Return the (X, Y) coordinate for the center point of the cell that contains the specified text.  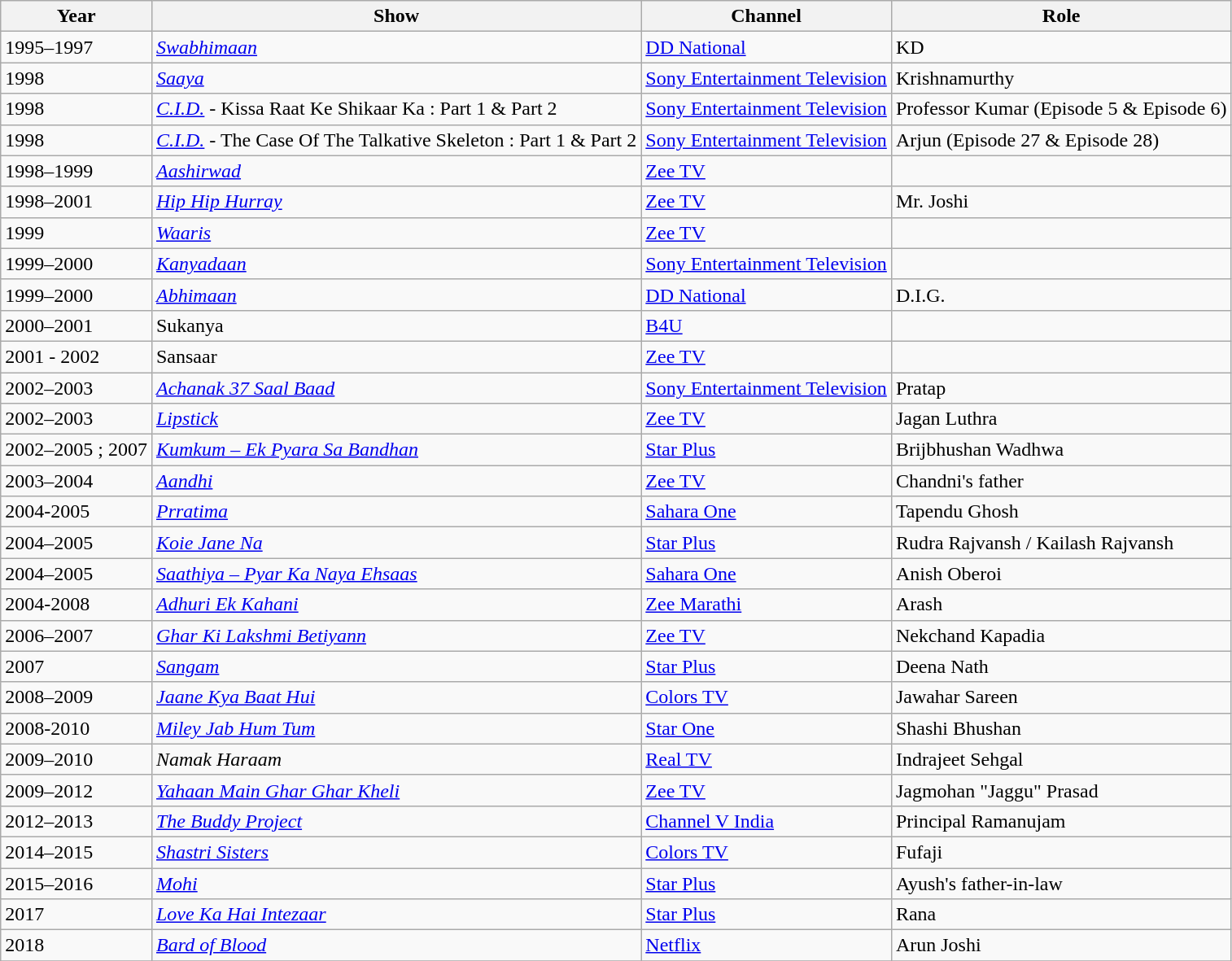
Jawahar Sareen (1061, 697)
Mohi (395, 883)
Love Ka Hai Intezaar (395, 915)
Tapendu Ghosh (1061, 512)
B4U (767, 325)
Shashi Bhushan (1061, 728)
Abhimaan (395, 295)
Namak Haraam (395, 759)
Kanyadaan (395, 264)
Saathiya – Pyar Ka Naya Ehsaas (395, 574)
2009–2010 (76, 759)
Jagmohan "Jaggu" Prasad (1061, 790)
Year (76, 16)
Star One (767, 728)
Saaya (395, 78)
Rana (1061, 915)
2008-2010 (76, 728)
Role (1061, 16)
Kumkum – Ek Pyara Sa Bandhan (395, 450)
Pratap (1061, 388)
Show (395, 16)
2003–2004 (76, 481)
Ayush's father-in-law (1061, 883)
Jagan Luthra (1061, 419)
Arash (1061, 605)
2015–2016 (76, 883)
Sansaar (395, 356)
Shastri Sisters (395, 852)
1998–1999 (76, 171)
1995–1997 (76, 47)
Channel V India (767, 821)
C.I.D. - Kissa Raat Ke Shikaar Ka : Part 1 & Part 2 (395, 109)
Arun Joshi (1061, 946)
Indrajeet Sehgal (1061, 759)
Sangam (395, 666)
Swabhimaan (395, 47)
Real TV (767, 759)
Rudra Rajvansh / Kailash Rajvansh (1061, 543)
2002–2005 ; 2007 (76, 450)
Nekchand Kapadia (1061, 636)
Krishnamurthy (1061, 78)
2012–2013 (76, 821)
1999 (76, 233)
Hip Hip Hurray (395, 202)
Mr. Joshi (1061, 202)
C.I.D. - The Case Of The Talkative Skeleton : Part 1 & Part 2 (395, 140)
D.I.G. (1061, 295)
2004-2008 (76, 605)
2001 - 2002 (76, 356)
2014–2015 (76, 852)
2009–2012 (76, 790)
The Buddy Project (395, 821)
1998–2001 (76, 202)
Anish Oberoi (1061, 574)
Sukanya (395, 325)
Jaane Kya Baat Hui (395, 697)
Arjun (Episode 27 & Episode 28) (1061, 140)
Fufaji (1061, 852)
2004-2005 (76, 512)
Lipstick (395, 419)
Chandni's father (1061, 481)
Aashirwad (395, 171)
Koie Jane Na (395, 543)
Brijbhushan Wadhwa (1061, 450)
2000–2001 (76, 325)
Ghar Ki Lakshmi Betiyann (395, 636)
Yahaan Main Ghar Ghar Kheli (395, 790)
2017 (76, 915)
KD (1061, 47)
Prratima (395, 512)
Waaris (395, 233)
2008–2009 (76, 697)
Channel (767, 16)
Aandhi (395, 481)
Deena Nath (1061, 666)
Professor Kumar (Episode 5 & Episode 6) (1061, 109)
Achanak 37 Saal Baad (395, 388)
Principal Ramanujam (1061, 821)
Netflix (767, 946)
Zee Marathi (767, 605)
Miley Jab Hum Tum (395, 728)
2007 (76, 666)
2006–2007 (76, 636)
2018 (76, 946)
Bard of Blood (395, 946)
Adhuri Ek Kahani (395, 605)
